For the text-containing cell, return its midpoint in [x, y] coordinate format. 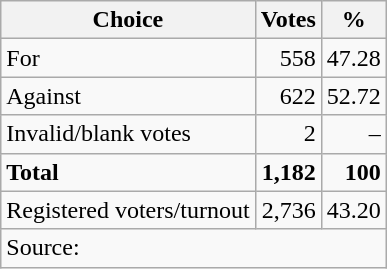
52.72 [354, 96]
2,736 [288, 210]
Against [128, 96]
Choice [128, 20]
558 [288, 58]
100 [354, 172]
47.28 [354, 58]
Total [128, 172]
Source: [194, 248]
– [354, 134]
Registered voters/turnout [128, 210]
1,182 [288, 172]
43.20 [354, 210]
Invalid/blank votes [128, 134]
2 [288, 134]
For [128, 58]
622 [288, 96]
% [354, 20]
Votes [288, 20]
